Provide the (X, Y) coordinate of the cell's center where the given text is located.  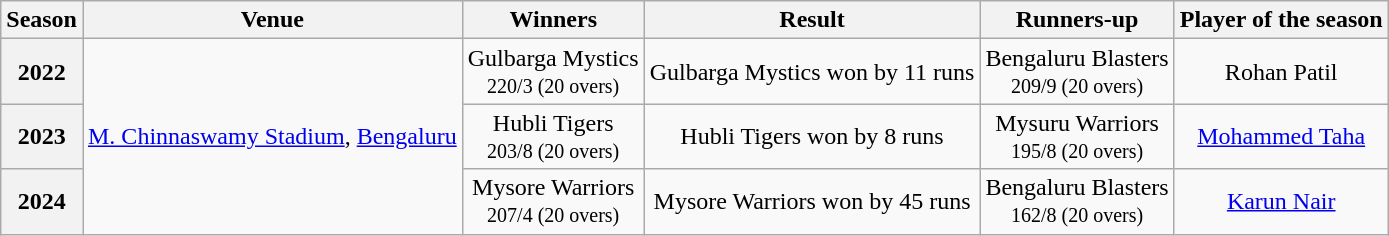
Bengaluru Blasters162/8 (20 overs) (1077, 202)
Mohammed Taha (1281, 136)
Gulbarga Mystics won by 11 runs (812, 72)
Mysore Warriors won by 45 runs (812, 202)
Mysuru Warriors195/8 (20 overs) (1077, 136)
Karun Nair (1281, 202)
Season (42, 20)
Runners-up (1077, 20)
Result (812, 20)
Hubli Tigers won by 8 runs (812, 136)
Venue (272, 20)
Player of the season (1281, 20)
Winners (553, 20)
2023 (42, 136)
2024 (42, 202)
Mysore Warriors207/4 (20 overs) (553, 202)
Gulbarga Mystics220/3 (20 overs) (553, 72)
Hubli Tigers203/8 (20 overs) (553, 136)
M. Chinnaswamy Stadium, Bengaluru (272, 136)
Rohan Patil (1281, 72)
Bengaluru Blasters209/9 (20 overs) (1077, 72)
2022 (42, 72)
